For the text-containing cell, return its midpoint in [x, y] coordinate format. 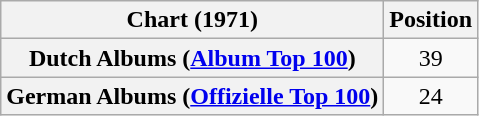
Chart (1971) [192, 20]
39 [431, 58]
24 [431, 96]
German Albums (Offizielle Top 100) [192, 96]
Dutch Albums (Album Top 100) [192, 58]
Position [431, 20]
